Identify which cell holds the provided text, then report its [X, Y] central coordinate. 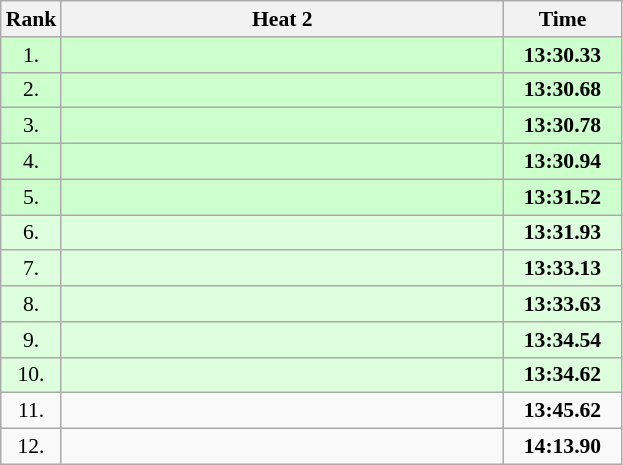
3. [32, 126]
13:30.68 [562, 90]
Rank [32, 19]
13:45.62 [562, 411]
Heat 2 [282, 19]
13:34.54 [562, 340]
14:13.90 [562, 447]
13:31.52 [562, 197]
5. [32, 197]
8. [32, 304]
13:33.63 [562, 304]
6. [32, 233]
13:31.93 [562, 233]
Time [562, 19]
4. [32, 162]
2. [32, 90]
11. [32, 411]
13:33.13 [562, 269]
9. [32, 340]
1. [32, 55]
13:30.33 [562, 55]
13:30.94 [562, 162]
13:30.78 [562, 126]
13:34.62 [562, 375]
12. [32, 447]
7. [32, 269]
10. [32, 375]
